Return the (X, Y) coordinate for the center point of the cell that contains the specified text.  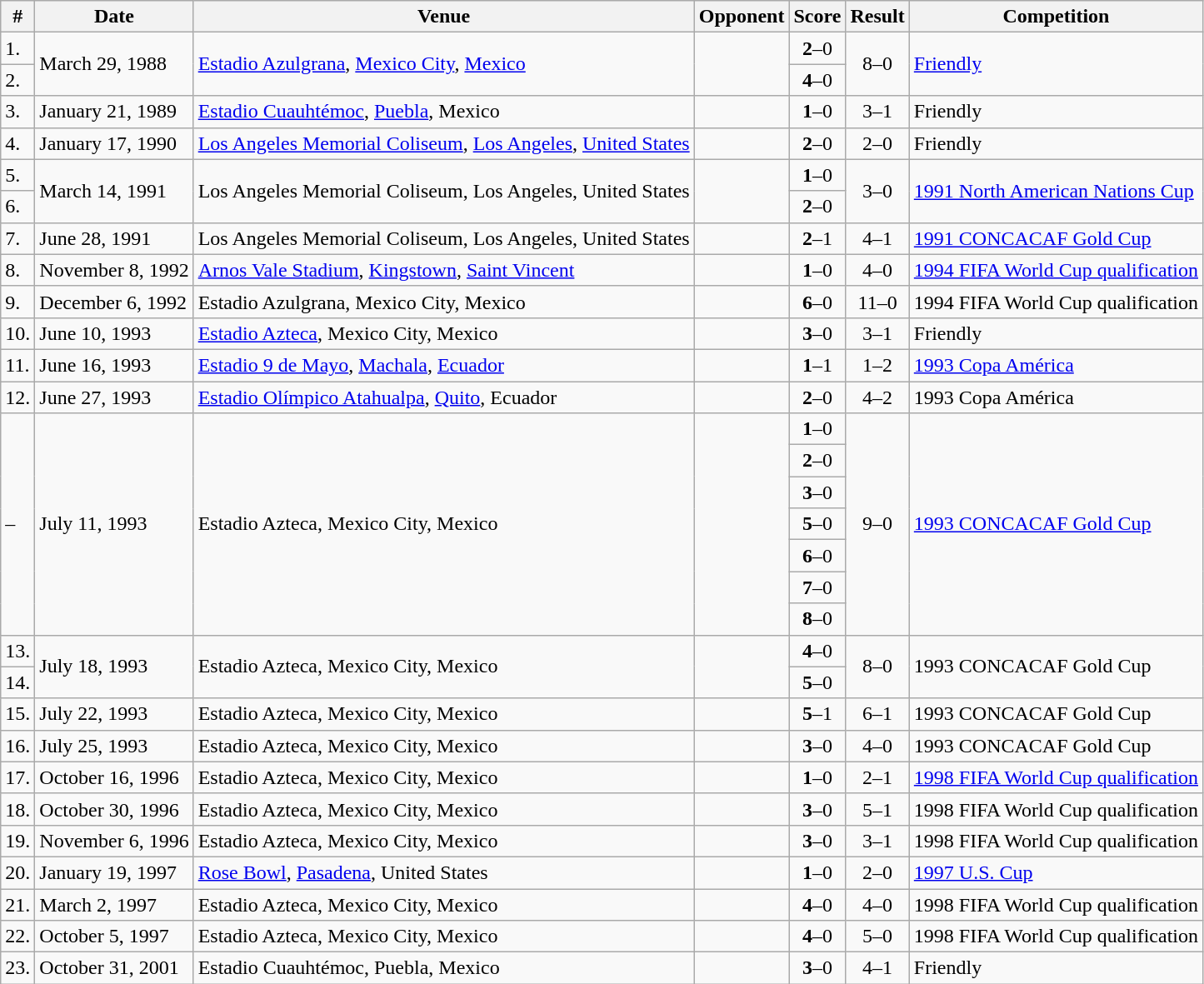
6. (18, 207)
December 6, 1992 (114, 302)
1997 U.S. Cup (1056, 872)
July 11, 1993 (114, 524)
Score (817, 17)
Venue (443, 17)
January 21, 1989 (114, 112)
8. (18, 270)
6–1 (877, 714)
Date (114, 17)
11–0 (877, 302)
Estadio 9 de Mayo, Machala, Ecuador (443, 365)
19. (18, 841)
20. (18, 872)
March 2, 1997 (114, 904)
Competition (1056, 17)
3. (18, 112)
4–2 (877, 397)
November 8, 1992 (114, 270)
14. (18, 682)
October 30, 1996 (114, 809)
10. (18, 333)
Estadio Olímpico Atahualpa, Quito, Ecuador (443, 397)
January 17, 1990 (114, 143)
March 14, 1991 (114, 191)
Result (877, 17)
1–2 (877, 365)
9–0 (877, 524)
July 25, 1993 (114, 746)
17. (18, 777)
June 16, 1993 (114, 365)
October 5, 1997 (114, 937)
1. (18, 48)
11. (18, 365)
Rose Bowl, Pasadena, United States (443, 872)
# (18, 17)
1991 North American Nations Cup (1056, 191)
Opponent (742, 17)
4. (18, 143)
October 16, 1996 (114, 777)
9. (18, 302)
January 19, 1997 (114, 872)
Arnos Vale Stadium, Kingstown, Saint Vincent (443, 270)
18. (18, 809)
July 22, 1993 (114, 714)
7–0 (817, 587)
15. (18, 714)
1–1 (817, 365)
2. (18, 80)
5. (18, 175)
7. (18, 238)
July 18, 1993 (114, 667)
June 27, 1993 (114, 397)
16. (18, 746)
1991 CONCACAF Gold Cup (1056, 238)
June 10, 1993 (114, 333)
October 31, 2001 (114, 968)
12. (18, 397)
– (18, 524)
March 29, 1988 (114, 64)
23. (18, 968)
21. (18, 904)
November 6, 1996 (114, 841)
22. (18, 937)
June 28, 1991 (114, 238)
13. (18, 651)
